Output the [x, y] coordinate of the center of the cell containing the given text.  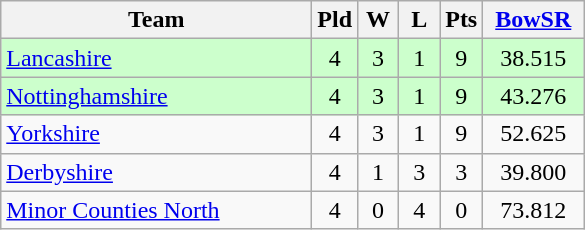
73.812 [534, 210]
Nottinghamshire [156, 96]
Lancashire [156, 58]
Pts [462, 20]
Pld [335, 20]
39.800 [534, 172]
38.515 [534, 58]
BowSR [534, 20]
43.276 [534, 96]
Derbyshire [156, 172]
W [378, 20]
Yorkshire [156, 134]
52.625 [534, 134]
Team [156, 20]
L [420, 20]
Minor Counties North [156, 210]
